Capture the cell that displays the provided text and extract its (X, Y) central coordinate. 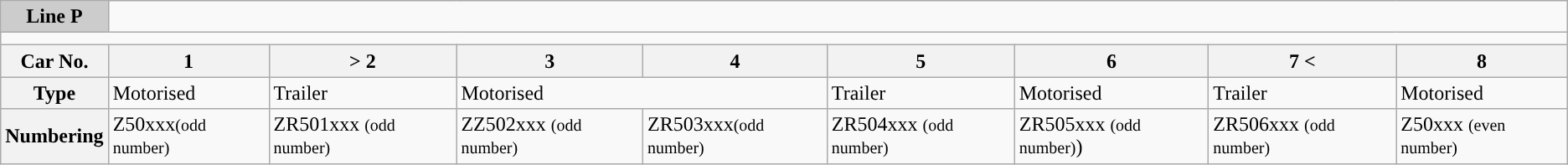
Z50xxx (even number) (1483, 136)
ZR501xxx (odd number) (363, 136)
5 (921, 61)
Numbering (54, 136)
Type (54, 93)
4 (735, 61)
ZR504xxx (odd number) (921, 136)
Line P (54, 17)
7 < (1302, 61)
Z50xxx(odd number) (188, 136)
ZR506xxx (odd number) (1302, 136)
6 (1112, 61)
1 (188, 61)
> 2 (363, 61)
ZR503xxx(odd number) (735, 136)
ZZ502xxx (odd number) (549, 136)
3 (549, 61)
8 (1483, 61)
Car No. (54, 61)
ZR505xxx (odd number)) (1112, 136)
